Output the [x, y] coordinate of the center of the cell containing the given text.  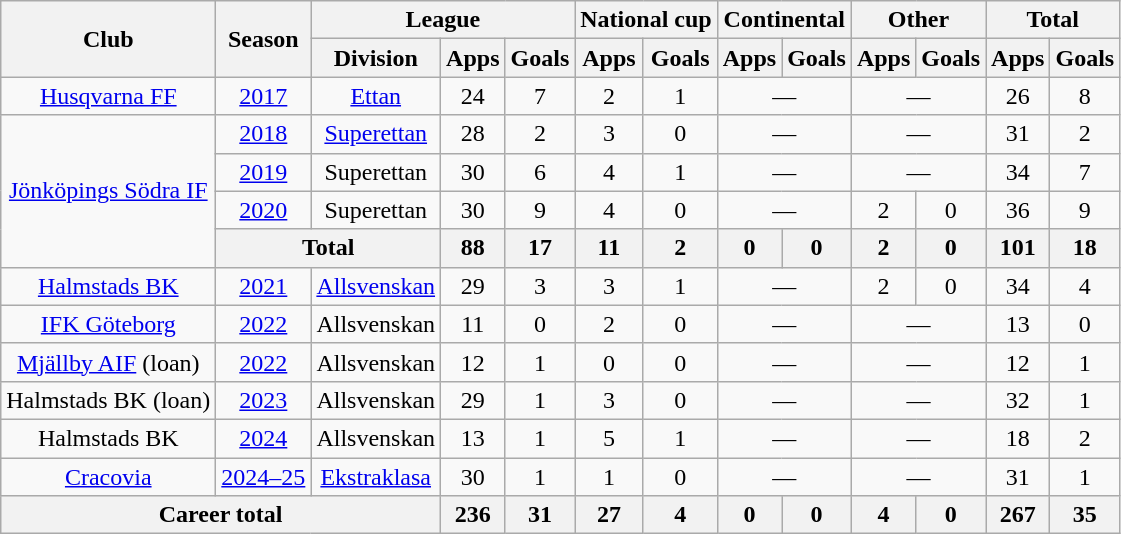
National cup [646, 20]
Cracovia [108, 477]
Club [108, 39]
Halmstads BK (loan) [108, 400]
Ekstraklasa [376, 477]
2020 [264, 210]
Career total [221, 515]
League [443, 20]
24 [473, 96]
2024 [264, 438]
Division [376, 58]
Other [918, 20]
2021 [264, 286]
Ettan [376, 96]
32 [1018, 400]
8 [1085, 96]
2023 [264, 400]
Jönköpings Södra IF [108, 191]
267 [1018, 515]
Mjällby AIF (loan) [108, 362]
88 [473, 248]
17 [540, 248]
2024–25 [264, 477]
27 [609, 515]
5 [609, 438]
Husqvarna FF [108, 96]
236 [473, 515]
Season [264, 39]
6 [540, 172]
IFK Göteborg [108, 324]
2018 [264, 134]
2017 [264, 96]
35 [1085, 515]
26 [1018, 96]
36 [1018, 210]
28 [473, 134]
101 [1018, 248]
Continental [784, 20]
2019 [264, 172]
